Return (x, y) of the center of cell containing provided text 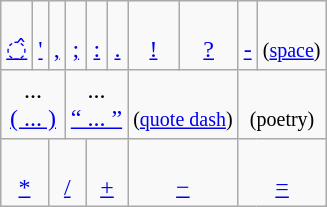
(poetry) (282, 104)
= (282, 172)
(quote dash) (183, 104)
? (208, 36)
− (183, 172)
, (56, 36)
+ (106, 172)
/ (67, 172)
' (40, 36)
. (117, 36)
* (24, 172)
... “ ... ” (96, 104)
: (96, 36)
- (248, 36)
(space) (292, 36)
! (154, 36)
... ( ... ) (34, 104)
; (76, 36)
◌̂ (17, 36)
